Identify which cell holds the provided text, then report its (x, y) central coordinate. 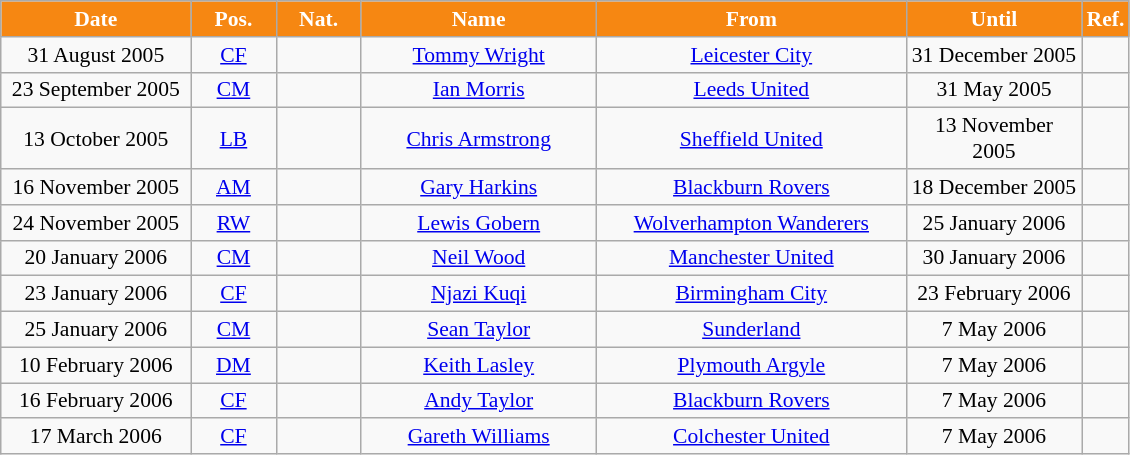
23 February 2006 (994, 294)
Manchester United (751, 258)
Keith Lasley (478, 365)
Gareth Williams (478, 437)
30 January 2006 (994, 258)
RW (234, 223)
LB (234, 138)
24 November 2005 (96, 223)
17 March 2006 (96, 437)
16 February 2006 (96, 401)
Date (96, 19)
Nat. (318, 19)
Njazi Kuqi (478, 294)
16 November 2005 (96, 187)
Andy Taylor (478, 401)
Birmingham City (751, 294)
31 December 2005 (994, 55)
31 August 2005 (96, 55)
From (751, 19)
Tommy Wright (478, 55)
13 October 2005 (96, 138)
Ref. (1106, 19)
Sean Taylor (478, 330)
Neil Wood (478, 258)
31 May 2005 (994, 90)
Chris Armstrong (478, 138)
Gary Harkins (478, 187)
Plymouth Argyle (751, 365)
Until (994, 19)
10 February 2006 (96, 365)
Wolverhampton Wanderers (751, 223)
Sheffield United (751, 138)
Ian Morris (478, 90)
Leeds United (751, 90)
Pos. (234, 19)
23 January 2006 (96, 294)
Leicester City (751, 55)
13 November 2005 (994, 138)
20 January 2006 (96, 258)
Lewis Gobern (478, 223)
Colchester United (751, 437)
Sunderland (751, 330)
23 September 2005 (96, 90)
AM (234, 187)
Name (478, 19)
18 December 2005 (994, 187)
DM (234, 365)
